Return the [X, Y] coordinate for the center point of the cell that contains the specified text.  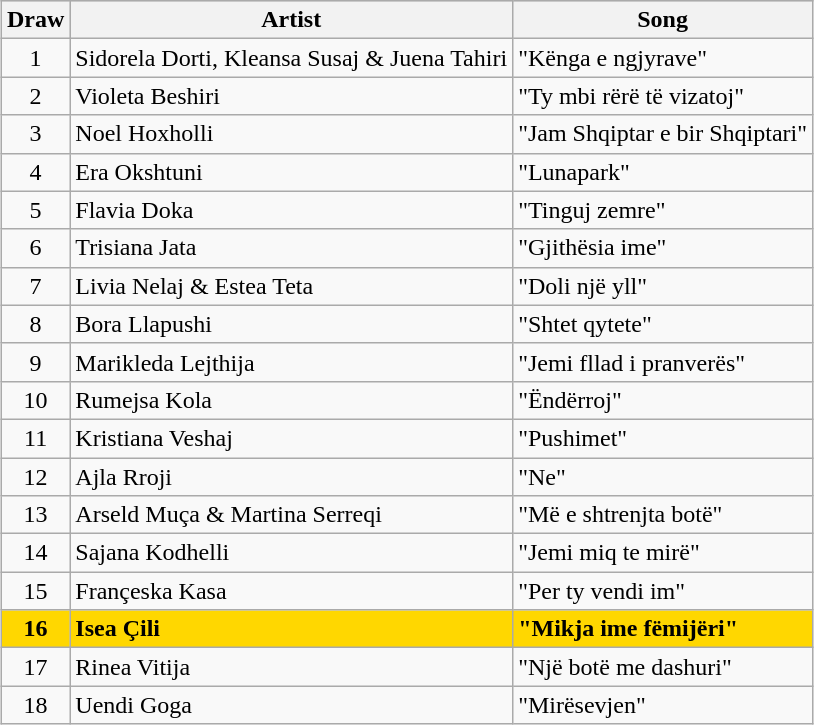
Arseld Muça & Martina Serreqi [292, 515]
"Pushimet" [663, 438]
1 [35, 58]
5 [35, 210]
Françeska Kasa [292, 591]
Rinea Vitija [292, 667]
Era Okshtuni [292, 172]
16 [35, 629]
13 [35, 515]
15 [35, 591]
3 [35, 134]
"Mikja ime fëmijëri" [663, 629]
Uendi Goga [292, 705]
18 [35, 705]
Livia Nelaj & Estea Teta [292, 286]
Bora Llapushi [292, 324]
"Jemi miq te mirë" [663, 553]
11 [35, 438]
10 [35, 400]
"Më e shtrenjta botë" [663, 515]
Kristiana Veshaj [292, 438]
"Gjithësia ime" [663, 248]
Flavia Doka [292, 210]
"Jam Shqiptar e bir Shqiptari" [663, 134]
"Tinguj zemre" [663, 210]
"Lunapark" [663, 172]
9 [35, 362]
Rumejsa Kola [292, 400]
"Një botë me dashuri" [663, 667]
Ajla Rroji [292, 477]
Draw [35, 20]
Sidorela Dorti, Kleansa Susaj & Juena Tahiri [292, 58]
"Ty mbi rërë të vizatoj" [663, 96]
"Shtet qytete" [663, 324]
17 [35, 667]
6 [35, 248]
Isea Çili [292, 629]
"Mirësevjen" [663, 705]
2 [35, 96]
"Ne" [663, 477]
4 [35, 172]
"Ëndërroj" [663, 400]
7 [35, 286]
Sajana Kodhelli [292, 553]
"Jemi fllad i pranverës" [663, 362]
14 [35, 553]
12 [35, 477]
"Kënga e ngjyrave" [663, 58]
Trisiana Jata [292, 248]
Violeta Beshiri [292, 96]
Marikleda Lejthija [292, 362]
Noel Hoxholli [292, 134]
Song [663, 20]
"Doli një yll" [663, 286]
"Per ty vendi im" [663, 591]
Artist [292, 20]
8 [35, 324]
